Provide the (X, Y) coordinate of the cell's center where the given text is located.  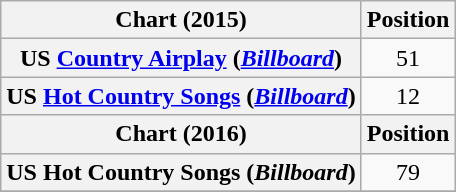
51 (408, 58)
12 (408, 96)
US Country Airplay (Billboard) (181, 58)
Chart (2016) (181, 134)
79 (408, 172)
Chart (2015) (181, 20)
